Provide the [X, Y] coordinate of the cell's center where the given text is located.  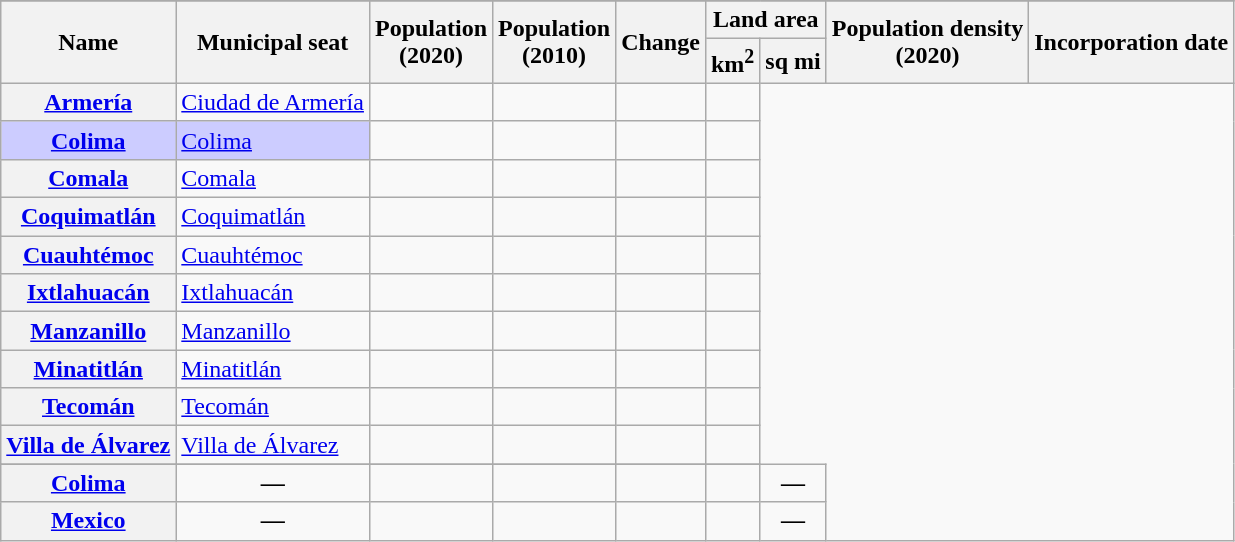
Incorporation date [1132, 42]
Population(2010) [554, 42]
Population(2020) [430, 42]
Change [661, 42]
Land area [766, 20]
sq mi [793, 62]
Municipal seat [273, 42]
Armería [88, 102]
Name [88, 42]
km2 [732, 62]
Mexico [88, 521]
Ciudad de Armería [273, 102]
Population density(2020) [927, 42]
